Detect which cell encompasses the target text, then output its [X, Y] center coordinate. 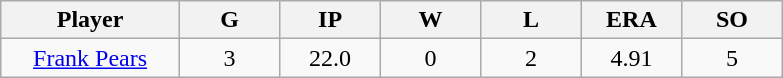
Frank Pears [90, 58]
3 [229, 58]
5 [732, 58]
Player [90, 20]
G [229, 20]
W [430, 20]
22.0 [330, 58]
IP [330, 20]
2 [531, 58]
L [531, 20]
4.91 [631, 58]
ERA [631, 20]
0 [430, 58]
SO [732, 20]
